Identify which cell holds the provided text, then report its [X, Y] central coordinate. 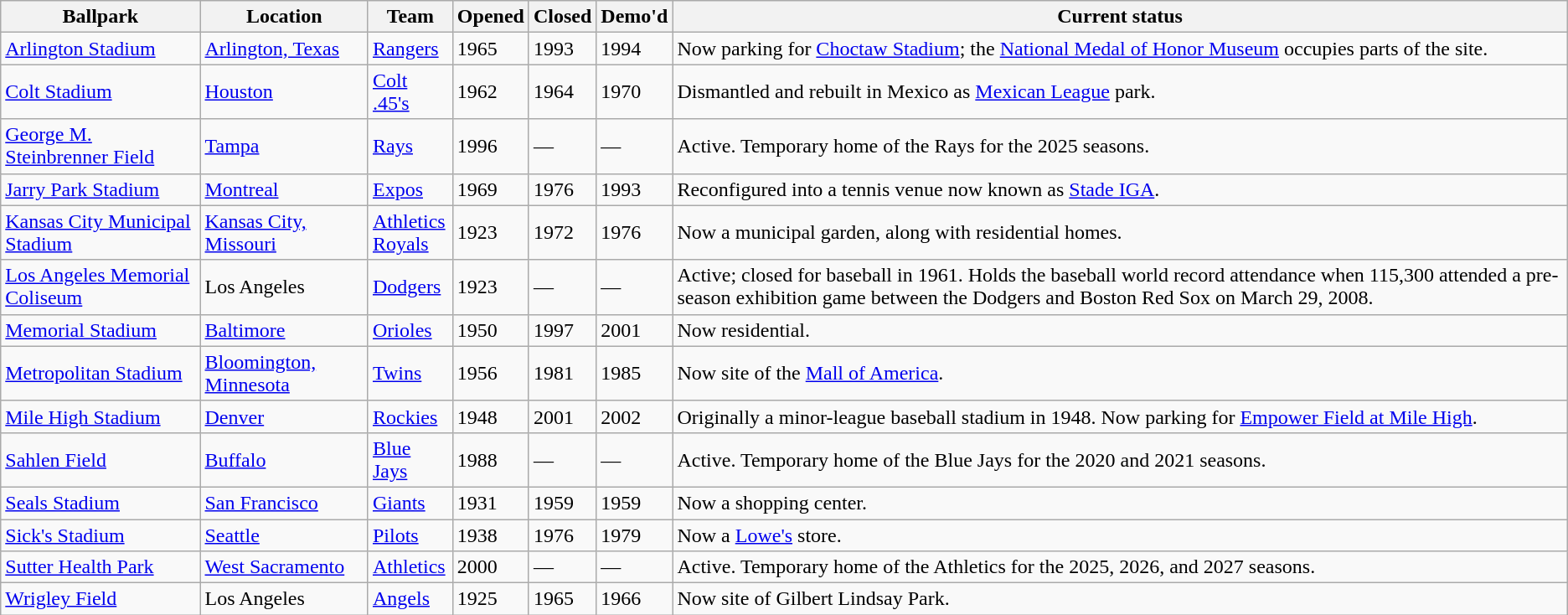
1938 [491, 535]
Active. Temporary home of the Blue Jays for the 2020 and 2021 seasons. [1120, 459]
Athletics [410, 567]
Colt Stadium [101, 92]
Originally a minor-league baseball stadium in 1948. Now parking for Empower Field at Mile High. [1120, 416]
Los Angeles Memorial Coliseum [101, 287]
Now parking for Choctaw Stadium; the National Medal of Honor Museum occupies parts of the site. [1120, 49]
Expos [410, 189]
Arlington, Texas [284, 49]
Twins [410, 374]
Baltimore [284, 330]
Now site of the Mall of America. [1120, 374]
Current status [1120, 17]
Jarry Park Stadium [101, 189]
Location [284, 17]
Dismantled and rebuilt in Mexico as Mexican League park. [1120, 92]
Angels [410, 599]
Memorial Stadium [101, 330]
Montreal [284, 189]
Wrigley Field [101, 599]
1966 [635, 599]
Mile High Stadium [101, 416]
1972 [562, 233]
San Francisco [284, 503]
Blue Jays [410, 459]
Opened [491, 17]
Reconfigured into a tennis venue now known as Stade IGA. [1120, 189]
1996 [491, 146]
Seals Stadium [101, 503]
Demo'd [635, 17]
George M. Steinbrenner Field [101, 146]
Sutter Health Park [101, 567]
Buffalo [284, 459]
2002 [635, 416]
1997 [562, 330]
West Sacramento [284, 567]
1985 [635, 374]
1964 [562, 92]
Tampa [284, 146]
Rays [410, 146]
Seattle [284, 535]
Pilots [410, 535]
1988 [491, 459]
1970 [635, 92]
1962 [491, 92]
Ballpark [101, 17]
1950 [491, 330]
1931 [491, 503]
1956 [491, 374]
AthleticsRoyals [410, 233]
Giants [410, 503]
Sahlen Field [101, 459]
Rangers [410, 49]
Closed [562, 17]
Now a shopping center. [1120, 503]
Bloomington, Minnesota [284, 374]
1925 [491, 599]
Active. Temporary home of the Athletics for the 2025, 2026, and 2027 seasons. [1120, 567]
Sick's Stadium [101, 535]
Colt .45's [410, 92]
Active. Temporary home of the Rays for the 2025 seasons. [1120, 146]
2000 [491, 567]
1994 [635, 49]
Now residential. [1120, 330]
Now site of Gilbert Lindsay Park. [1120, 599]
Orioles [410, 330]
Dodgers [410, 287]
Metropolitan Stadium [101, 374]
Houston [284, 92]
1948 [491, 416]
Now a municipal garden, along with residential homes. [1120, 233]
Rockies [410, 416]
1979 [635, 535]
Team [410, 17]
Now a Lowe's store. [1120, 535]
Arlington Stadium [101, 49]
1969 [491, 189]
1981 [562, 374]
Denver [284, 416]
Kansas City, Missouri [284, 233]
Kansas City Municipal Stadium [101, 233]
